From the cell containing the given text, extract its center point as (X, Y) coordinate. 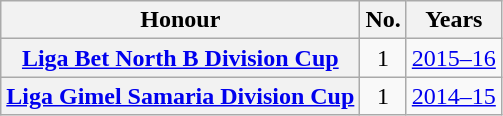
Liga Gimel Samaria Division Cup (180, 96)
2015–16 (454, 58)
Liga Bet North B Division Cup (180, 58)
Honour (180, 20)
No. (383, 20)
Years (454, 20)
2014–15 (454, 96)
